Detect which cell encompasses the target text, then output its [x, y] center coordinate. 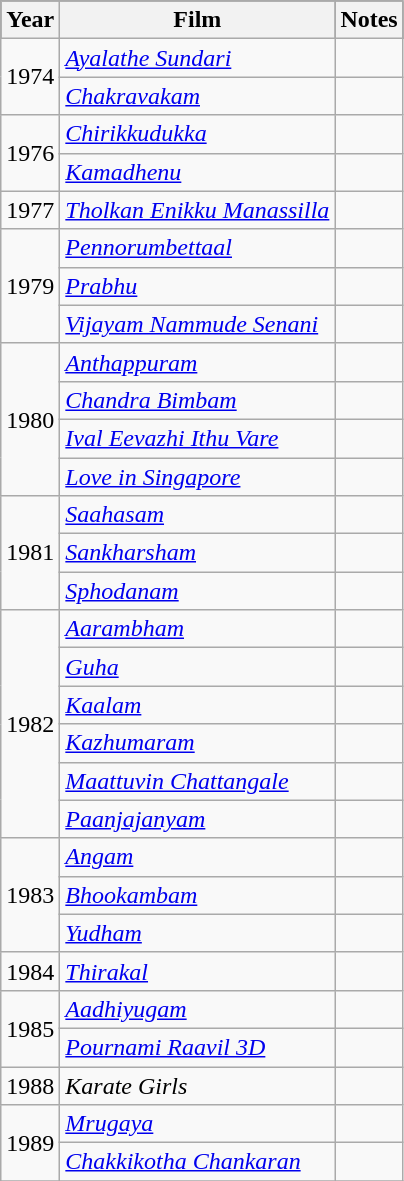
1976 [30, 153]
1985 [30, 1028]
Kazhumaram [198, 743]
Chakkikotha Chankaran [198, 1162]
1983 [30, 895]
Karate Girls [198, 1085]
Yudham [198, 933]
Pournami Raavil 3D [198, 1047]
Chandra Bimbam [198, 400]
Pennorumbettaal [198, 248]
Film [198, 20]
1989 [30, 1143]
1988 [30, 1085]
Kamadhenu [198, 172]
1984 [30, 971]
Ival Eevazhi Ithu Vare [198, 438]
Sphodanam [198, 591]
Chirikkudukka [198, 134]
Vijayam Nammude Senani [198, 324]
1977 [30, 210]
Maattuvin Chattangale [198, 781]
Sankharsham [198, 553]
Tholkan Enikku Manassilla [198, 210]
1982 [30, 724]
Chakravakam [198, 96]
Prabhu [198, 286]
Year [30, 20]
Mrugaya [198, 1124]
Bhookambam [198, 895]
1974 [30, 77]
1981 [30, 553]
Kaalam [198, 705]
Thirakal [198, 971]
Notes [369, 20]
Ayalathe Sundari [198, 58]
Angam [198, 857]
Paanjajanyam [198, 819]
Saahasam [198, 515]
Guha [198, 667]
Aarambham [198, 629]
Love in Singapore [198, 477]
Aadhiyugam [198, 1009]
Anthappuram [198, 362]
1980 [30, 419]
1979 [30, 286]
